Pinpoint the cell where the given text exists, returning its (X, Y) midpoint coordinate. 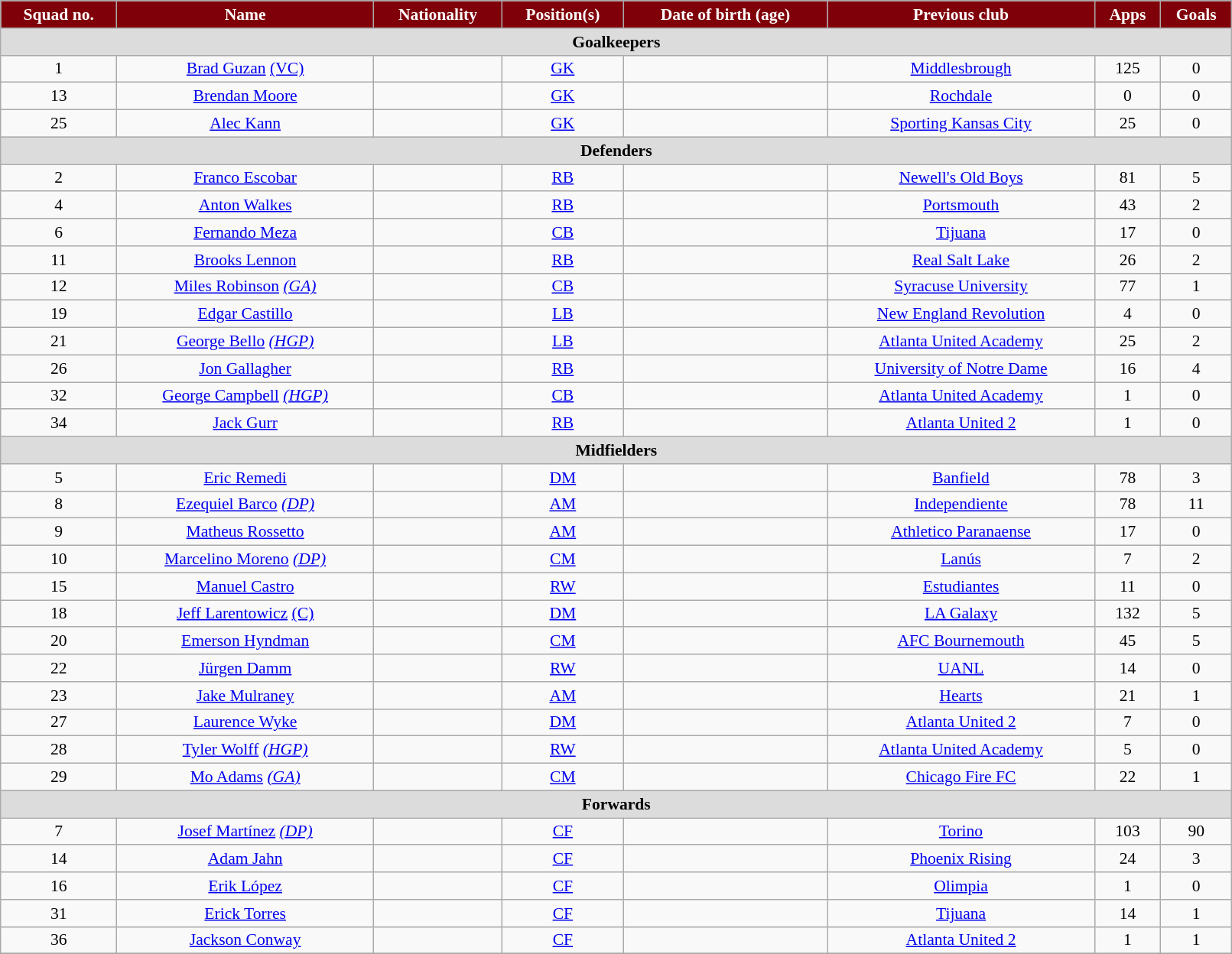
19 (59, 314)
George Bello (HGP) (245, 342)
Sporting Kansas City (961, 124)
Brooks Lennon (245, 260)
32 (59, 396)
Banfield (961, 478)
Previous club (961, 15)
Estudiantes (961, 586)
31 (59, 913)
Manuel Castro (245, 586)
Date of birth (age) (725, 15)
George Campbell (HGP) (245, 396)
Portsmouth (961, 206)
77 (1127, 287)
36 (59, 940)
125 (1127, 69)
81 (1127, 178)
29 (59, 777)
Squad no. (59, 15)
103 (1127, 832)
Goals (1196, 15)
6 (59, 232)
Newell's Old Boys (961, 178)
Chicago Fire FC (961, 777)
8 (59, 505)
Mo Adams (GA) (245, 777)
Anton Walkes (245, 206)
Fernando Meza (245, 232)
45 (1127, 641)
University of Notre Dame (961, 368)
Jon Gallagher (245, 368)
Miles Robinson (GA) (245, 287)
90 (1196, 832)
Jürgen Damm (245, 668)
15 (59, 586)
Phoenix Rising (961, 859)
Goalkeepers (616, 42)
Erik López (245, 886)
24 (1127, 859)
Tyler Wolff (HGP) (245, 750)
Brendan Moore (245, 96)
12 (59, 287)
Apps (1127, 15)
9 (59, 532)
Laurence Wyke (245, 722)
Jack Gurr (245, 423)
Eric Remedi (245, 478)
Olimpia (961, 886)
Athletico Paranaense (961, 532)
Lanús (961, 560)
10 (59, 560)
Edgar Castillo (245, 314)
Alec Kann (245, 124)
AFC Bournemouth (961, 641)
Forwards (616, 804)
New England Revolution (961, 314)
Jeff Larentowicz (C) (245, 614)
Brad Guzan (VC) (245, 69)
Ezequiel Barco (DP) (245, 505)
Marcelino Moreno (DP) (245, 560)
Nationality (438, 15)
Real Salt Lake (961, 260)
Middlesbrough (961, 69)
Position(s) (563, 15)
13 (59, 96)
UANL (961, 668)
27 (59, 722)
Rochdale (961, 96)
Defenders (616, 151)
28 (59, 750)
Syracuse University (961, 287)
23 (59, 696)
132 (1127, 614)
43 (1127, 206)
Midfielders (616, 450)
Hearts (961, 696)
18 (59, 614)
Franco Escobar (245, 178)
Adam Jahn (245, 859)
LA Galaxy (961, 614)
Independiente (961, 505)
34 (59, 423)
Emerson Hyndman (245, 641)
Name (245, 15)
Matheus Rossetto (245, 532)
Erick Torres (245, 913)
Jake Mulraney (245, 696)
Josef Martínez (DP) (245, 832)
20 (59, 641)
Jackson Conway (245, 940)
Torino (961, 832)
